Return (X, Y) of the center of cell containing provided text 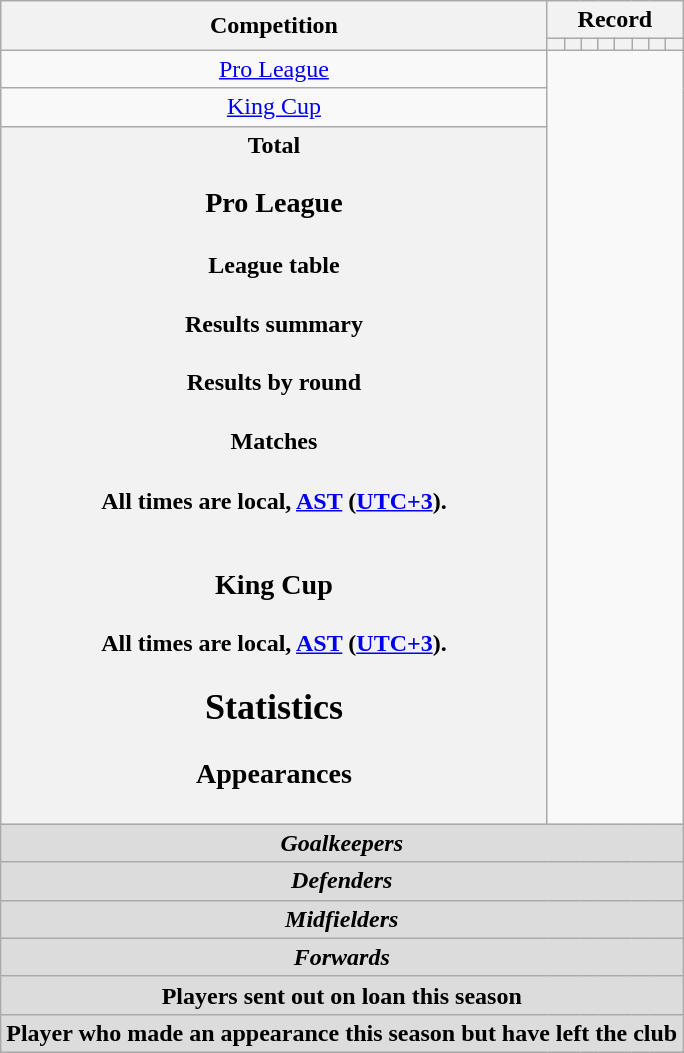
Defenders (342, 881)
Record (615, 20)
Midfielders (342, 919)
Goalkeepers (342, 843)
Players sent out on loan this season (342, 995)
Player who made an appearance this season but have left the club (342, 1033)
Forwards (342, 957)
King Cup (274, 107)
Pro League (274, 69)
Competition (274, 26)
